Return the (X, Y) coordinate for the center point of the cell that contains the specified text.  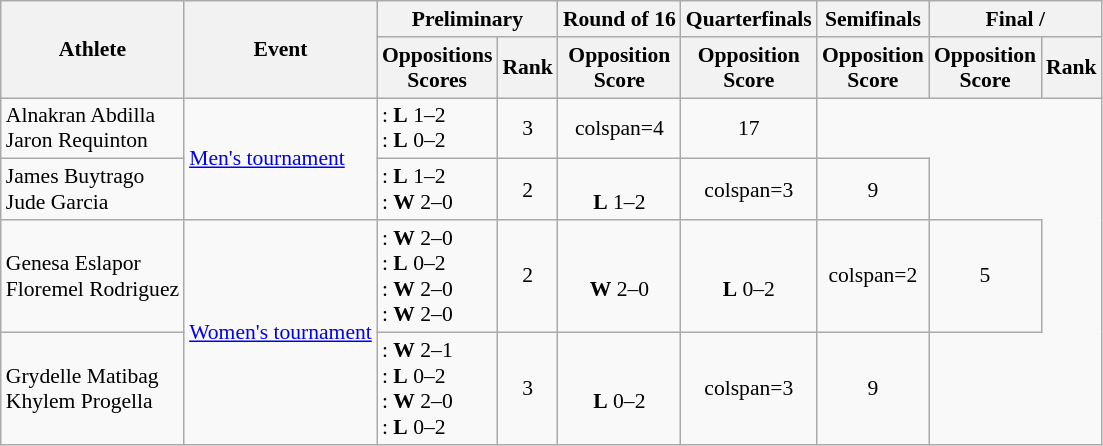
17 (749, 128)
Grydelle MatibagKhylem Progella (92, 388)
L 1–2 (620, 190)
Preliminary (468, 19)
: W 2–0: L 0–2: W 2–0: W 2–0 (438, 276)
Quarterfinals (749, 19)
colspan=4 (620, 128)
Semifinals (873, 19)
Round of 16 (620, 19)
5 (985, 276)
Genesa EslaporFloremel Rodriguez (92, 276)
: W 2–1: L 0–2: W 2–0: L 0–2 (438, 388)
W 2–0 (620, 276)
Men's tournament (280, 159)
: L 1–2: L 0–2 (438, 128)
Event (280, 50)
James BuytragoJude Garcia (92, 190)
Women's tournament (280, 332)
Alnakran AbdillaJaron Requinton (92, 128)
Athlete (92, 50)
OppositionsScores (438, 68)
: L 1–2: W 2–0 (438, 190)
Final / (1016, 19)
colspan=2 (873, 276)
